Determine the [X, Y] coordinate at the center of the cell enclosing the given text.  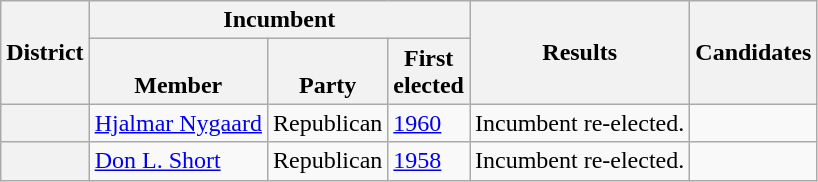
Results [580, 52]
Member [178, 72]
Incumbent [279, 20]
1958 [429, 161]
Hjalmar Nygaard [178, 123]
Candidates [754, 52]
Firstelected [429, 72]
Don L. Short [178, 161]
District [45, 52]
Party [327, 72]
1960 [429, 123]
